From the cell containing the given text, extract its center point as (x, y) coordinate. 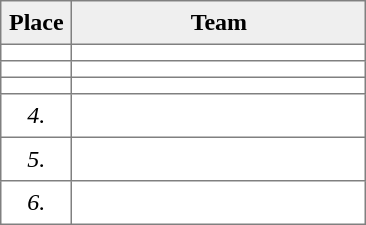
Team (219, 23)
4. (36, 116)
6. (36, 203)
5. (36, 159)
Place (36, 23)
